Find where the given text appears and provide that cell's center as (x, y) coordinate. 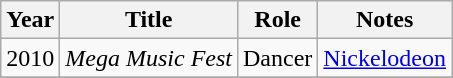
Dancer (277, 58)
2010 (30, 58)
Title (149, 20)
Notes (385, 20)
Nickelodeon (385, 58)
Year (30, 20)
Role (277, 20)
Mega Music Fest (149, 58)
